Locate the cell with the specified text and output its (x, y) center coordinate. 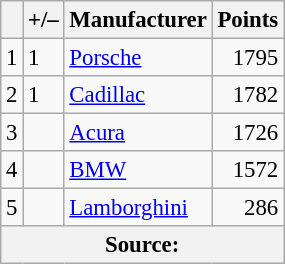
1572 (248, 170)
Manufacturer (138, 20)
Porsche (138, 58)
Source: (142, 245)
BMW (138, 170)
286 (248, 208)
+/– (44, 20)
Acura (138, 133)
3 (12, 133)
1795 (248, 58)
5 (12, 208)
2 (12, 95)
Lamborghini (138, 208)
Points (248, 20)
1726 (248, 133)
Cadillac (138, 95)
4 (12, 170)
1782 (248, 95)
